Identify which cell holds the provided text, then report its (x, y) central coordinate. 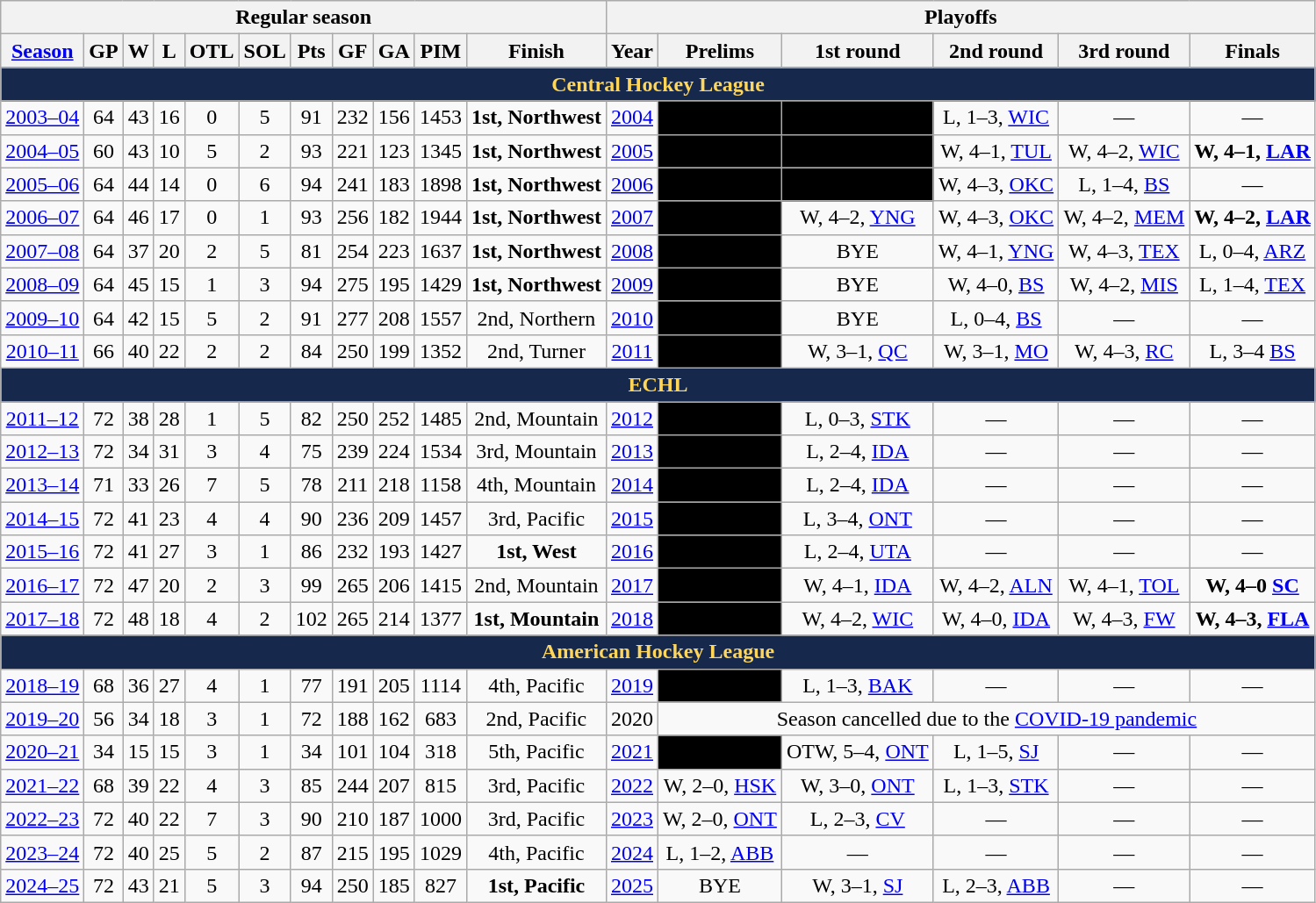
Prelims (720, 51)
W, 4–0, IDA (996, 619)
2013–14 (42, 485)
2nd, Pacific (536, 719)
2019–20 (42, 719)
1429 (441, 284)
1453 (441, 118)
2018 (632, 619)
45 (139, 284)
1000 (441, 819)
Pts (311, 51)
223 (393, 251)
208 (393, 318)
218 (393, 485)
W, 4–0, BS (996, 284)
L, 2–3, ABB (996, 885)
1352 (441, 351)
W, 4–1, TUL (996, 151)
Playoffs (960, 18)
Central Hockey League (658, 84)
1st round (857, 51)
W, 4–3, TEX (1124, 251)
239 (353, 452)
2012–13 (42, 452)
1029 (441, 852)
2023 (632, 819)
L, 0–4, ARZ (1253, 251)
81 (311, 251)
84 (311, 351)
Finish (536, 51)
L, 0–3, STK (857, 419)
L, 1–3, BAK (857, 685)
L, 1–4, TEX (1253, 284)
33 (139, 485)
2024 (632, 852)
244 (353, 785)
1st, West (536, 552)
OTW, 5–4, ONT (857, 752)
W, 4–2, YNG (857, 218)
1457 (441, 519)
37 (139, 251)
815 (441, 785)
36 (139, 685)
W, 4–0 SC (1253, 585)
L, 1–5, SJ (996, 752)
2017–18 (42, 619)
L, 3–4 BS (1253, 351)
241 (353, 184)
2015–16 (42, 552)
3rd, Mountain (536, 452)
L, 2–3, CV (857, 819)
1158 (441, 485)
1415 (441, 585)
221 (353, 151)
104 (393, 752)
ECHL (658, 384)
Finals (1253, 51)
L, 1–4, BS (1124, 184)
46 (139, 218)
2018–19 (42, 685)
L (169, 51)
W, 4–2, MEM (1124, 218)
42 (139, 318)
2008 (632, 251)
W, 4–1, IDA (857, 585)
60 (104, 151)
78 (311, 485)
38 (139, 419)
82 (311, 419)
W, 4–1, LAR (1253, 151)
2023–24 (42, 852)
4th, Mountain (536, 485)
2022–23 (42, 819)
2021 (632, 752)
1637 (441, 251)
275 (353, 284)
31 (169, 452)
2025 (632, 885)
318 (441, 752)
W, 4–2, ALN (996, 585)
2nd, Turner (536, 351)
1st, Mountain (536, 619)
25 (169, 852)
1st, Pacific (536, 885)
193 (393, 552)
L, 1–3, STK (996, 785)
211 (353, 485)
2015 (632, 519)
224 (393, 452)
2006–07 (42, 218)
187 (393, 819)
L, 0–4, BS (996, 318)
123 (393, 151)
Season cancelled due to the COVID-19 pandemic (987, 719)
2009–10 (42, 318)
2011–12 (42, 419)
L, 1–2, ABB (720, 852)
W, 4–2, MIS (1124, 284)
215 (353, 852)
209 (393, 519)
American Hockey League (658, 652)
OTL (212, 51)
2013 (632, 452)
2010 (632, 318)
2010–11 (42, 351)
2005–06 (42, 184)
23 (169, 519)
W, 3–1, MO (996, 351)
44 (139, 184)
L, 2–4, UTA (857, 552)
2005 (632, 151)
1427 (441, 552)
2nd round (996, 51)
66 (104, 351)
W (139, 51)
683 (441, 719)
2004–05 (42, 151)
214 (393, 619)
2020 (632, 719)
16 (169, 118)
26 (169, 485)
W, 4–3, FLA (1253, 619)
182 (393, 218)
10 (169, 151)
Year (632, 51)
W, 4–2, LAR (1253, 218)
1114 (441, 685)
99 (311, 585)
L, 3–4, ONT (857, 519)
47 (139, 585)
210 (353, 819)
207 (393, 785)
102 (311, 619)
21 (169, 885)
206 (393, 585)
5th, Pacific (536, 752)
252 (393, 419)
1557 (441, 318)
191 (353, 685)
L, 1–3, WIC (996, 118)
GP (104, 51)
185 (393, 885)
205 (393, 685)
2017 (632, 585)
1534 (441, 452)
14 (169, 184)
256 (353, 218)
1377 (441, 619)
17 (169, 218)
71 (104, 485)
183 (393, 184)
2022 (632, 785)
85 (311, 785)
1485 (441, 419)
75 (311, 452)
2007–08 (42, 251)
6 (265, 184)
2014 (632, 485)
2020–21 (42, 752)
3rd round (1124, 51)
86 (311, 552)
W, 2–0, ONT (720, 819)
2014–15 (42, 519)
236 (353, 519)
2016 (632, 552)
101 (353, 752)
56 (104, 719)
W, 4–1, YNG (996, 251)
Regular season (304, 18)
2006 (632, 184)
1944 (441, 218)
2009 (632, 284)
2016–17 (42, 585)
SOL (265, 51)
48 (139, 619)
254 (353, 251)
W, 2–0, HSK (720, 785)
2007 (632, 218)
827 (441, 885)
W, 3–1, QC (857, 351)
GF (353, 51)
2021–22 (42, 785)
162 (393, 719)
2012 (632, 419)
156 (393, 118)
2004 (632, 118)
PIM (441, 51)
2011 (632, 351)
2024–25 (42, 885)
Season (42, 51)
W, 4–3, RC (1124, 351)
199 (393, 351)
277 (353, 318)
2019 (632, 685)
39 (139, 785)
2003–04 (42, 118)
GA (393, 51)
87 (311, 852)
W, 3–0, ONT (857, 785)
2008–09 (42, 284)
28 (169, 419)
1898 (441, 184)
W, 4–1, TOL (1124, 585)
1345 (441, 151)
77 (311, 685)
2nd, Northern (536, 318)
W, 3–1, SJ (857, 885)
188 (353, 719)
W, 4–3, FW (1124, 619)
